Find where the given text appears and provide that cell's center as [x, y] coordinate. 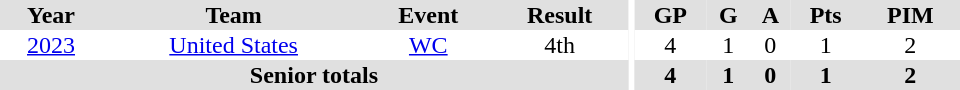
G [728, 15]
PIM [910, 15]
2023 [51, 45]
A [770, 15]
Pts [826, 15]
Event [428, 15]
GP [670, 15]
4th [560, 45]
United States [234, 45]
Result [560, 15]
Senior totals [314, 75]
Team [234, 15]
Year [51, 15]
WC [428, 45]
